Locate the cell with the specified text and output its (x, y) center coordinate. 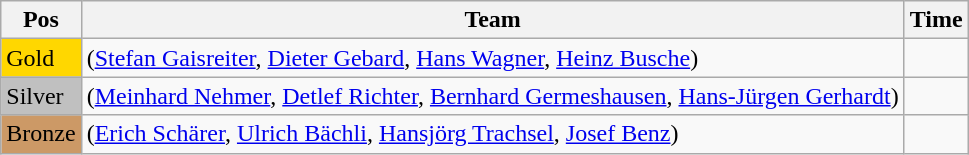
Time (936, 20)
Pos (41, 20)
Silver (41, 96)
Bronze (41, 134)
(Meinhard Nehmer, Detlef Richter, Bernhard Germeshausen, Hans-Jürgen Gerhardt) (492, 96)
Gold (41, 58)
(Stefan Gaisreiter, Dieter Gebard, Hans Wagner, Heinz Busche) (492, 58)
Team (492, 20)
(Erich Schärer, Ulrich Bächli, Hansjörg Trachsel, Josef Benz) (492, 134)
